Scan for the cell matching the given text and deliver its [X, Y] coordinate at center. 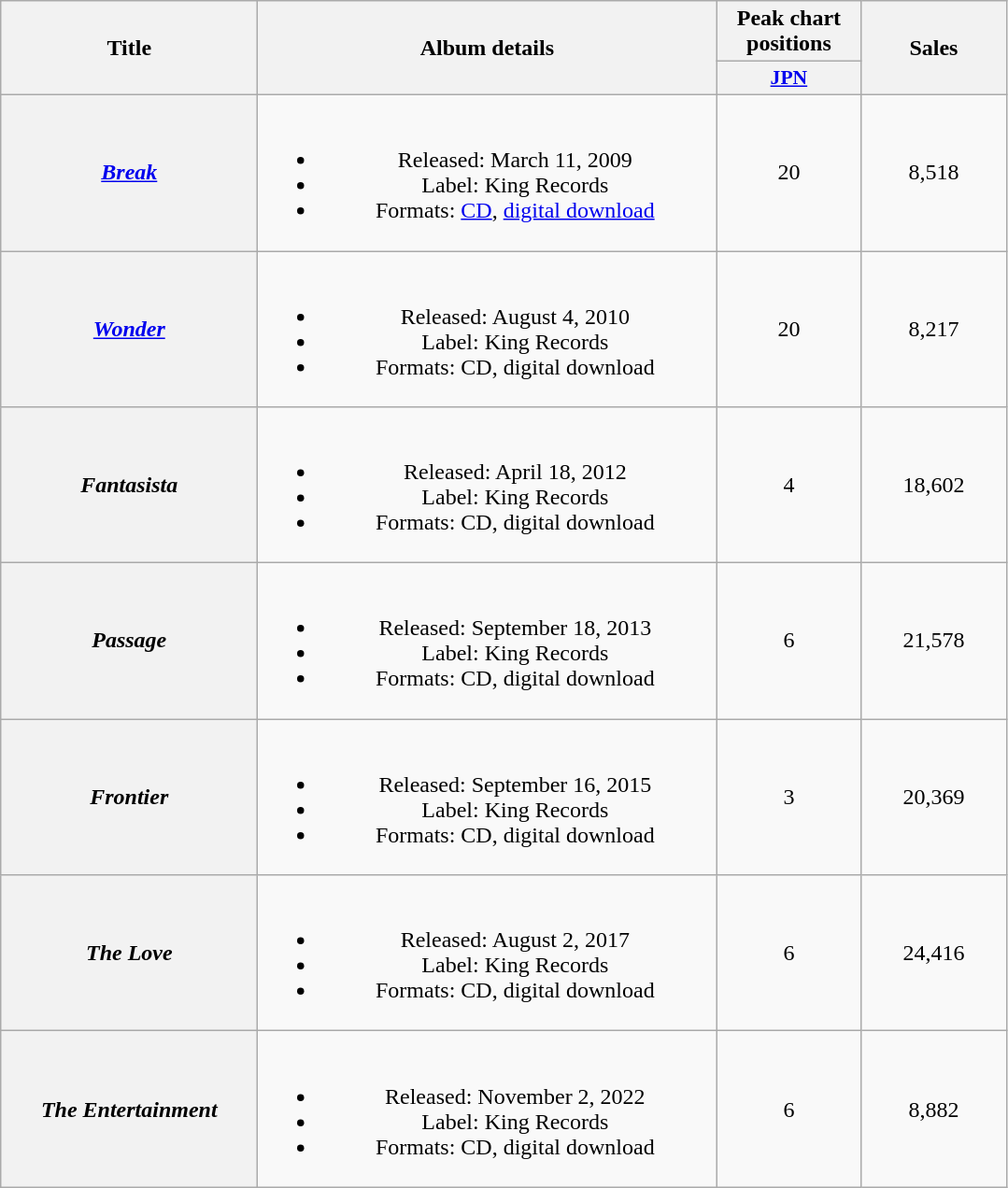
Released: August 4, 2010Label: King RecordsFormats: CD, digital download [488, 329]
The Love [129, 953]
JPN [788, 78]
Released: September 16, 2015Label: King RecordsFormats: CD, digital download [488, 798]
21,578 [934, 641]
Peak chart positions [788, 32]
4 [788, 486]
24,416 [934, 953]
Album details [488, 49]
Released: November 2, 2022Label: King RecordsFormats: CD, digital download [488, 1110]
Released: September 18, 2013Label: King RecordsFormats: CD, digital download [488, 641]
Released: August 2, 2017Label: King RecordsFormats: CD, digital download [488, 953]
Title [129, 49]
18,602 [934, 486]
Passage [129, 641]
8,518 [934, 172]
8,882 [934, 1110]
8,217 [934, 329]
20,369 [934, 798]
Sales [934, 49]
Released: April 18, 2012Label: King RecordsFormats: CD, digital download [488, 486]
3 [788, 798]
The Entertainment [129, 1110]
Fantasista [129, 486]
Frontier [129, 798]
Wonder [129, 329]
Released: March 11, 2009Label: King RecordsFormats: CD, digital download [488, 172]
Break [129, 172]
